Pinpoint the cell where the given text exists, returning its [x, y] midpoint coordinate. 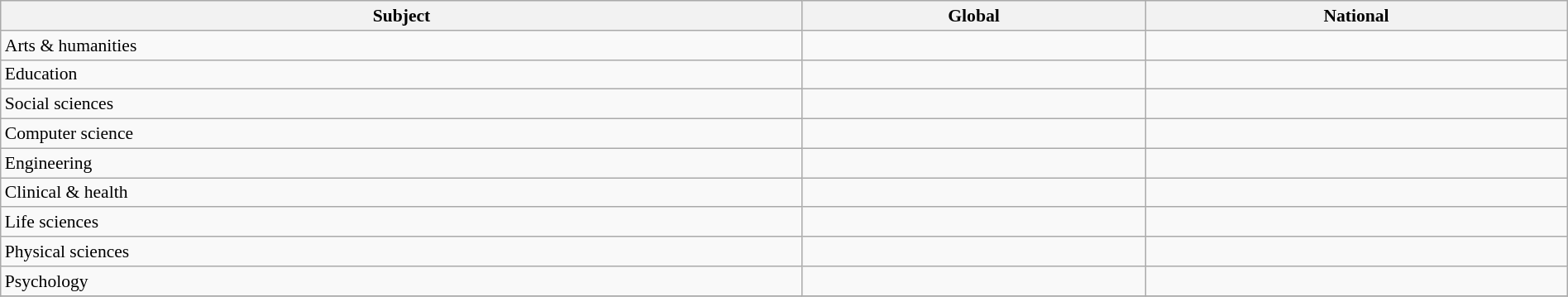
Psychology [402, 281]
Life sciences [402, 223]
Physical sciences [402, 251]
Clinical & health [402, 193]
Education [402, 74]
Global [973, 16]
National [1356, 16]
Arts & humanities [402, 46]
Computer science [402, 134]
Subject [402, 16]
Engineering [402, 163]
Social sciences [402, 104]
